Pinpoint the cell where the given text exists, returning its [X, Y] midpoint coordinate. 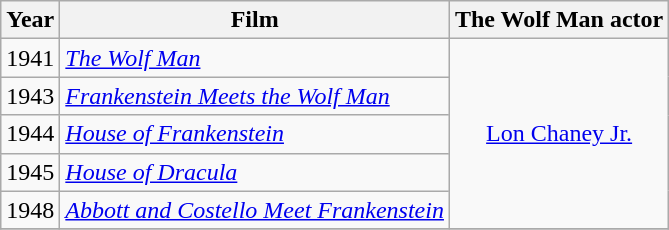
1943 [30, 96]
Abbott and Costello Meet Frankenstein [255, 210]
1941 [30, 58]
House of Frankenstein [255, 134]
Frankenstein Meets the Wolf Man [255, 96]
1944 [30, 134]
Year [30, 20]
1945 [30, 172]
Film [255, 20]
The Wolf Man [255, 58]
1948 [30, 210]
Lon Chaney Jr. [558, 134]
House of Dracula [255, 172]
The Wolf Man actor [558, 20]
